Identify which cell holds the provided text, then report its (x, y) central coordinate. 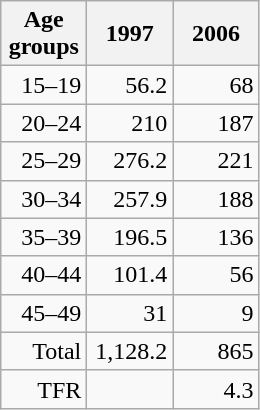
25–29 (44, 161)
56 (216, 275)
35–39 (44, 237)
9 (216, 313)
187 (216, 123)
221 (216, 161)
15–19 (44, 85)
101.4 (130, 275)
188 (216, 199)
TFR (44, 389)
276.2 (130, 161)
1,128.2 (130, 351)
56.2 (130, 85)
1997 (130, 34)
136 (216, 237)
31 (130, 313)
257.9 (130, 199)
30–34 (44, 199)
4.3 (216, 389)
Age groups (44, 34)
210 (130, 123)
20–24 (44, 123)
Total (44, 351)
2006 (216, 34)
865 (216, 351)
45–49 (44, 313)
196.5 (130, 237)
68 (216, 85)
40–44 (44, 275)
